Return [X, Y] of the center of cell containing provided text 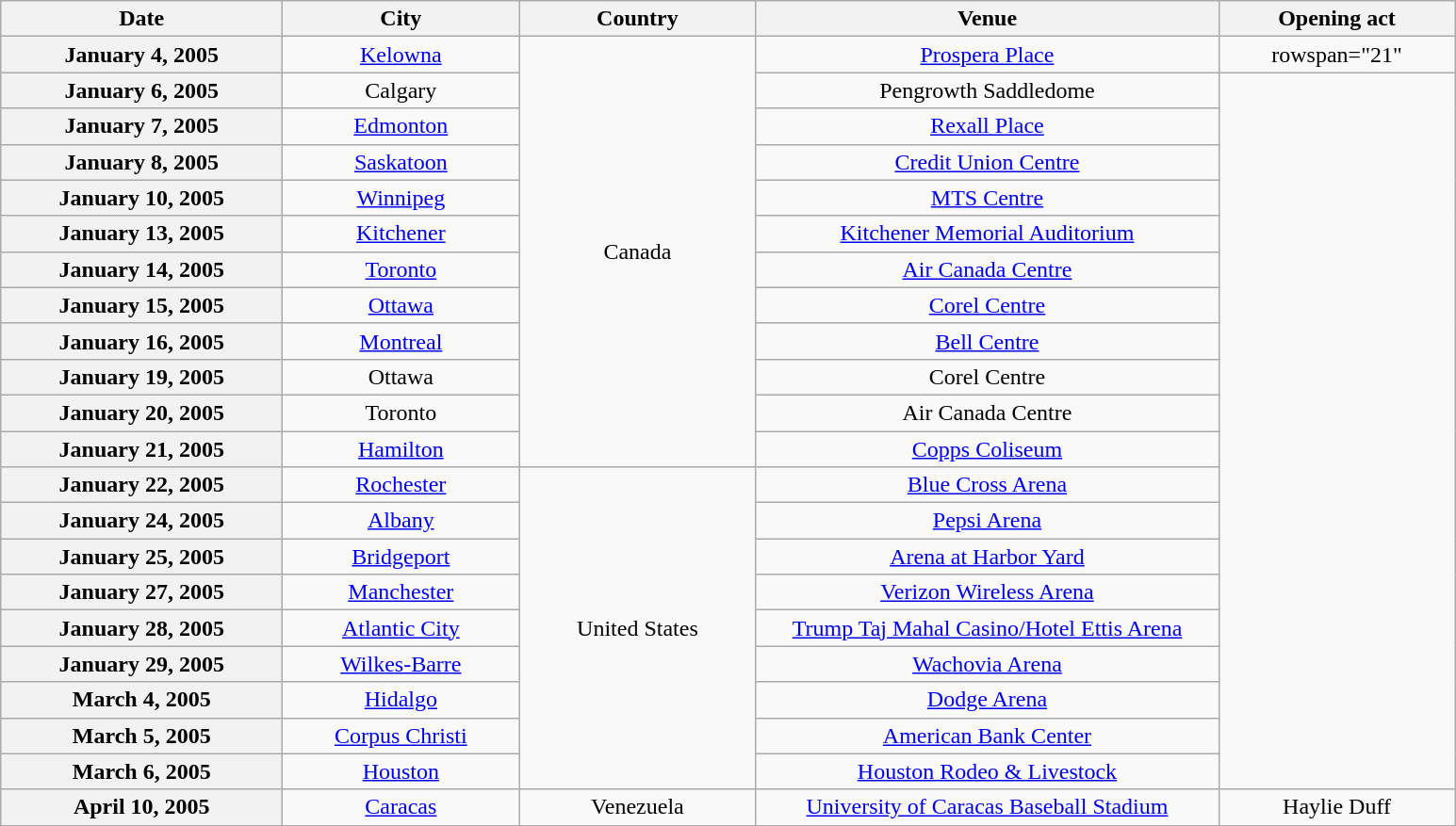
Opening act [1336, 19]
Wilkes-Barre [401, 664]
January 20, 2005 [141, 413]
January 16, 2005 [141, 341]
January 15, 2005 [141, 305]
United States [637, 629]
Atlantic City [401, 628]
University of Caracas Baseball Stadium [988, 807]
January 8, 2005 [141, 162]
January 13, 2005 [141, 234]
January 6, 2005 [141, 90]
Manchester [401, 592]
Edmonton [401, 126]
Kitchener Memorial Auditorium [988, 234]
Wachovia Arena [988, 664]
Pengrowth Saddledome [988, 90]
January 7, 2005 [141, 126]
January 28, 2005 [141, 628]
January 19, 2005 [141, 377]
Albany [401, 521]
Corpus Christi [401, 736]
Copps Coliseum [988, 449]
Hidalgo [401, 700]
March 6, 2005 [141, 771]
Kelowna [401, 55]
Trump Taj Mahal Casino/Hotel Ettis Arena [988, 628]
January 21, 2005 [141, 449]
January 10, 2005 [141, 198]
January 4, 2005 [141, 55]
January 27, 2005 [141, 592]
Saskatoon [401, 162]
Winnipeg [401, 198]
January 22, 2005 [141, 485]
MTS Centre [988, 198]
Blue Cross Arena [988, 485]
Arena at Harbor Yard [988, 557]
Venue [988, 19]
Bridgeport [401, 557]
City [401, 19]
Canada [637, 252]
Rochester [401, 485]
January 14, 2005 [141, 269]
March 4, 2005 [141, 700]
Houston Rodeo & Livestock [988, 771]
Kitchener [401, 234]
Venezuela [637, 807]
Montreal [401, 341]
Houston [401, 771]
Hamilton [401, 449]
Prospera Place [988, 55]
Verizon Wireless Arena [988, 592]
January 24, 2005 [141, 521]
Dodge Arena [988, 700]
Rexall Place [988, 126]
Country [637, 19]
Credit Union Centre [988, 162]
Pepsi Arena [988, 521]
January 29, 2005 [141, 664]
American Bank Center [988, 736]
Caracas [401, 807]
Calgary [401, 90]
Haylie Duff [1336, 807]
Date [141, 19]
rowspan="21" [1336, 55]
January 25, 2005 [141, 557]
April 10, 2005 [141, 807]
March 5, 2005 [141, 736]
Bell Centre [988, 341]
